Pinpoint the cell where the given text exists, returning its (X, Y) midpoint coordinate. 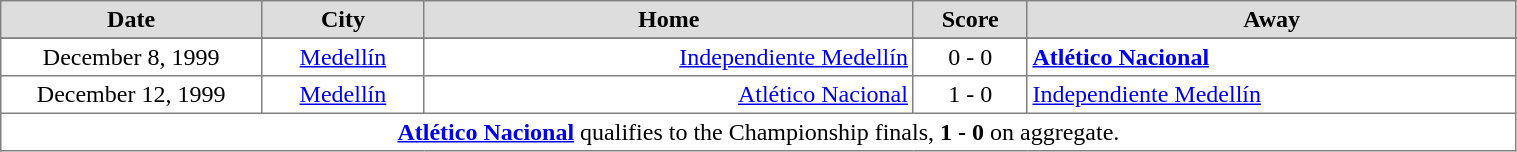
Date (132, 20)
City (342, 20)
Home (668, 20)
0 - 0 (970, 57)
December 8, 1999 (132, 57)
December 12, 1999 (132, 95)
1 - 0 (970, 95)
Atlético Nacional qualifies to the Championship finals, 1 - 0 on aggregate. (758, 132)
Score (970, 20)
Away (1272, 20)
